Determine the [x, y] coordinate at the center of the cell enclosing the given text.  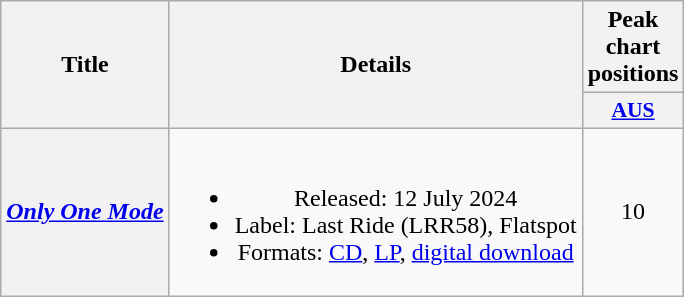
Details [376, 65]
Title [85, 65]
Released: 12 July 2024Label: Last Ride (LRR58), FlatspotFormats: CD, LP, digital download [376, 212]
10 [633, 212]
Peak chart positions [633, 47]
AUS [633, 111]
Only One Mode [85, 212]
